For the text-containing cell, return its midpoint in (x, y) coordinate format. 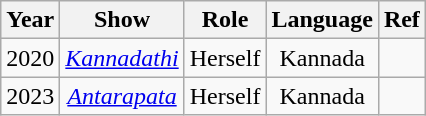
Role (225, 20)
Year (30, 20)
Kannadathi (122, 58)
Antarapata (122, 96)
Show (122, 20)
2020 (30, 58)
Language (322, 20)
Ref (402, 20)
2023 (30, 96)
